Return the [X, Y] coordinate for the center point of the cell that contains the specified text.  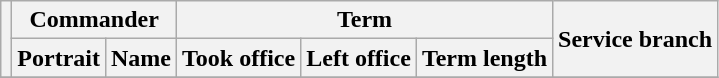
Term [365, 20]
Term length [484, 58]
Commander [94, 20]
Took office [239, 58]
Name [140, 58]
Portrait [59, 58]
Left office [359, 58]
Service branch [636, 39]
